Identify which cell holds the provided text, then report its [X, Y] central coordinate. 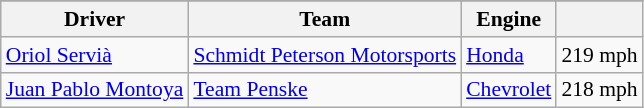
Team Penske [324, 90]
Chevrolet [508, 90]
219 mph [599, 55]
Team [324, 19]
Oriol Servià [95, 55]
Juan Pablo Montoya [95, 90]
Driver [95, 19]
Schmidt Peterson Motorsports [324, 55]
Honda [508, 55]
218 mph [599, 90]
Engine [508, 19]
